Search for the cell housing the specified text and yield its (X, Y) center coordinate. 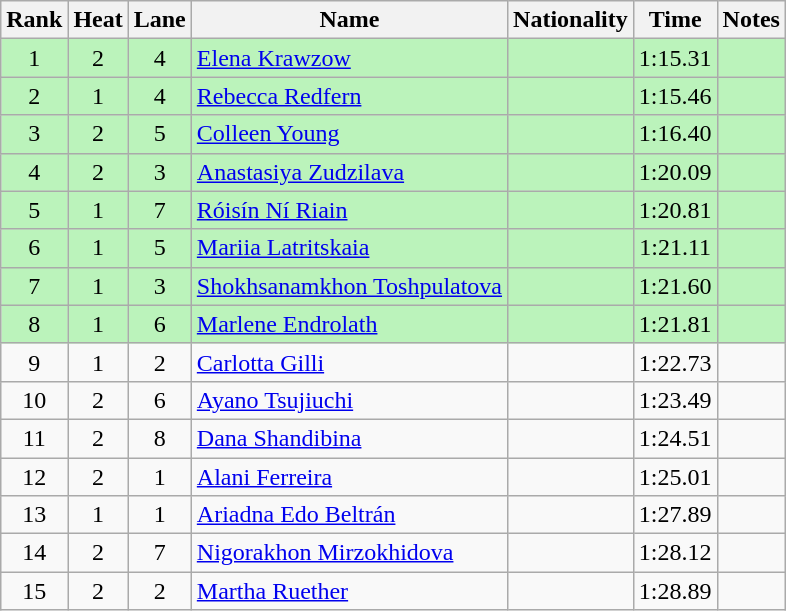
11 (34, 438)
Marlene Endrolath (349, 324)
1:21.11 (675, 248)
1:20.81 (675, 210)
Carlotta Gilli (349, 362)
Nationality (571, 20)
Anastasiya Zudzilava (349, 172)
1:15.46 (675, 96)
1:28.12 (675, 553)
Ariadna Edo Beltrán (349, 515)
1:21.81 (675, 324)
Notes (751, 20)
Nigorakhon Mirzokhidova (349, 553)
1:15.31 (675, 58)
1:27.89 (675, 515)
1:21.60 (675, 286)
15 (34, 591)
Ayano Tsujiuchi (349, 400)
10 (34, 400)
Lane (160, 20)
1:20.09 (675, 172)
Róisín Ní Riain (349, 210)
Dana Shandibina (349, 438)
Rank (34, 20)
12 (34, 477)
Rebecca Redfern (349, 96)
Elena Krawzow (349, 58)
Time (675, 20)
1:23.49 (675, 400)
1:16.40 (675, 134)
Mariia Latritskaia (349, 248)
Shokhsanamkhon Toshpulatova (349, 286)
13 (34, 515)
Alani Ferreira (349, 477)
Name (349, 20)
Martha Ruether (349, 591)
1:24.51 (675, 438)
1:22.73 (675, 362)
9 (34, 362)
1:25.01 (675, 477)
Colleen Young (349, 134)
Heat (98, 20)
14 (34, 553)
1:28.89 (675, 591)
